For the text-containing cell, return its midpoint in (X, Y) coordinate format. 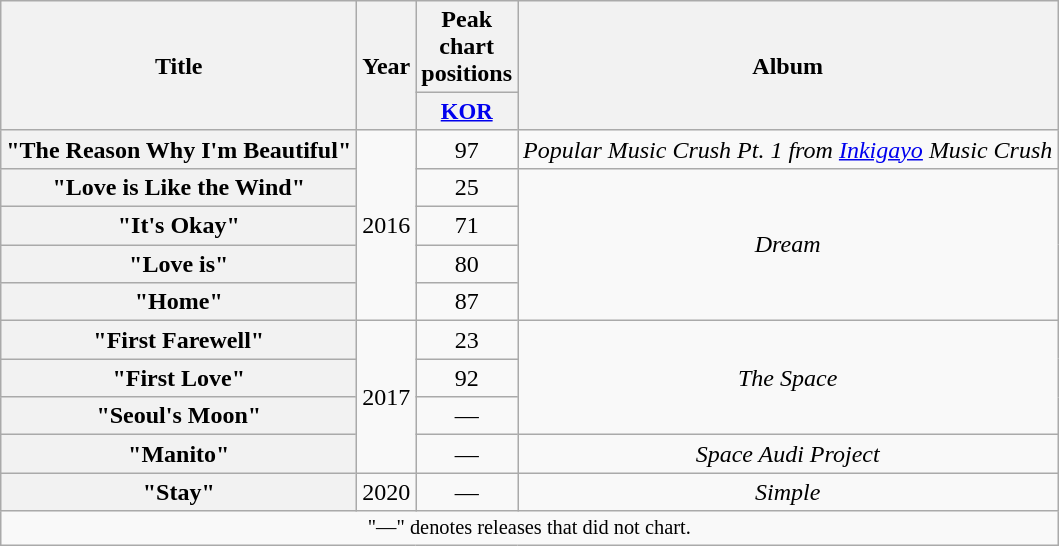
"Home" (179, 302)
"Stay" (179, 492)
Simple (788, 492)
KOR (467, 112)
2017 (386, 397)
25 (467, 187)
2016 (386, 225)
Title (179, 66)
71 (467, 226)
"It's Okay" (179, 226)
Peak chart positions (467, 47)
Year (386, 66)
The Space (788, 378)
80 (467, 264)
23 (467, 340)
"First Farewell" (179, 340)
Album (788, 66)
"Seoul's Moon" (179, 416)
"Love is Like the Wind" (179, 187)
Popular Music Crush Pt. 1 from Inkigayo Music Crush (788, 149)
87 (467, 302)
"Manito" (179, 454)
"The Reason Why I'm Beautiful" (179, 149)
Dream (788, 244)
Space Audi Project (788, 454)
"First Love" (179, 378)
92 (467, 378)
2020 (386, 492)
97 (467, 149)
"Love is" (179, 264)
"—" denotes releases that did not chart. (530, 528)
